Extract the (X, Y) coordinate from the center of the cell holding the provided text.  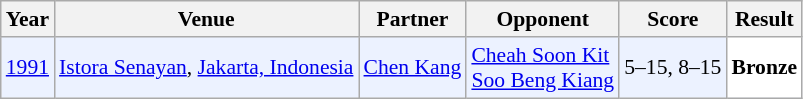
Score (672, 19)
Venue (206, 19)
1991 (28, 68)
Bronze (764, 68)
Opponent (542, 19)
5–15, 8–15 (672, 68)
Year (28, 19)
Partner (412, 19)
Istora Senayan, Jakarta, Indonesia (206, 68)
Chen Kang (412, 68)
Result (764, 19)
Cheah Soon Kit Soo Beng Kiang (542, 68)
